Return the (X, Y) coordinate for the center point of the cell that contains the specified text.  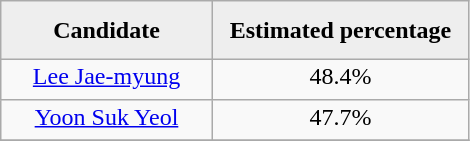
Lee Jae-myung (107, 79)
47.7% (340, 120)
Candidate (107, 30)
48.4% (340, 79)
Yoon Suk Yeol (107, 120)
Estimated percentage (340, 30)
